Identify which cell holds the provided text, then report its (X, Y) central coordinate. 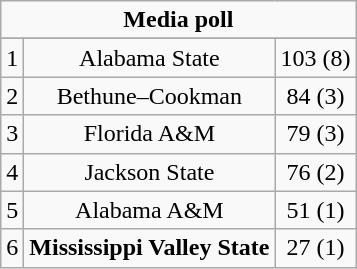
51 (1) (316, 210)
1 (12, 58)
Bethune–Cookman (150, 96)
6 (12, 248)
79 (3) (316, 134)
2 (12, 96)
Mississippi Valley State (150, 248)
Alabama A&M (150, 210)
5 (12, 210)
Media poll (178, 20)
4 (12, 172)
Florida A&M (150, 134)
84 (3) (316, 96)
76 (2) (316, 172)
3 (12, 134)
Alabama State (150, 58)
103 (8) (316, 58)
Jackson State (150, 172)
27 (1) (316, 248)
